Provide the (X, Y) coordinate of the cell's center where the given text is located.  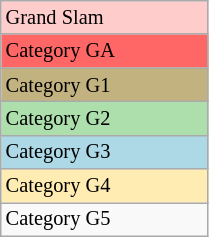
Category G2 (104, 118)
Category GA (104, 51)
Grand Slam (104, 17)
Category G5 (104, 219)
Category G1 (104, 85)
Category G4 (104, 186)
Category G3 (104, 152)
